Determine the (x, y) coordinate at the center of the cell enclosing the given text.  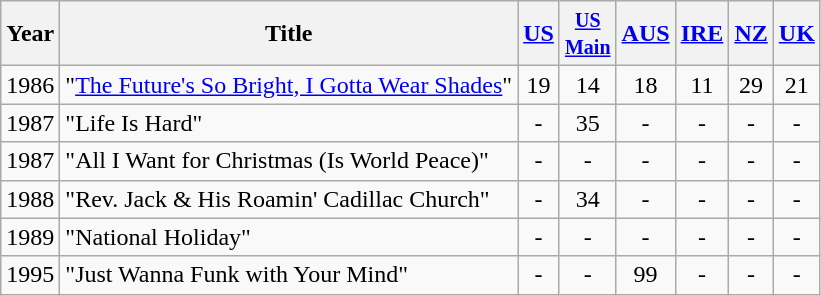
19 (539, 85)
18 (646, 85)
"Rev. Jack & His Roamin' Cadillac Church" (289, 199)
"The Future's So Bright, I Gotta Wear Shades" (289, 85)
1995 (30, 275)
"All I Want for Christmas (Is World Peace)" (289, 161)
1986 (30, 85)
99 (646, 275)
"National Holiday" (289, 237)
NZ (751, 34)
"Life Is Hard" (289, 123)
Year (30, 34)
21 (796, 85)
"Just Wanna Funk with Your Mind" (289, 275)
UK (796, 34)
USMain (588, 34)
34 (588, 199)
29 (751, 85)
IRE (702, 34)
Title (289, 34)
AUS (646, 34)
1988 (30, 199)
1989 (30, 237)
US (539, 34)
14 (588, 85)
11 (702, 85)
35 (588, 123)
